Pinpoint the cell where the given text exists, returning its (X, Y) midpoint coordinate. 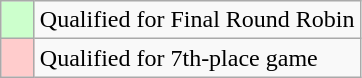
Qualified for Final Round Robin (197, 20)
Qualified for 7th-place game (197, 58)
